Detect which cell encompasses the target text, then output its [X, Y] center coordinate. 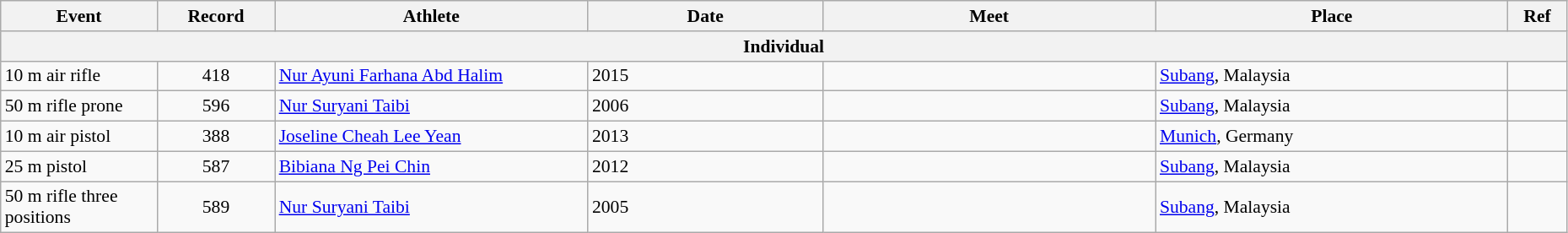
596 [216, 106]
Bibiana Ng Pei Chin [432, 166]
587 [216, 166]
Ref [1538, 16]
10 m air pistol [79, 137]
50 m rifle three positions [79, 208]
2015 [705, 76]
Munich, Germany [1332, 137]
25 m pistol [79, 166]
418 [216, 76]
Meet [989, 16]
2012 [705, 166]
2006 [705, 106]
2013 [705, 137]
Joseline Cheah Lee Yean [432, 137]
Place [1332, 16]
388 [216, 137]
Record [216, 16]
Athlete [432, 16]
10 m air rifle [79, 76]
Nur Ayuni Farhana Abd Halim [432, 76]
Individual [784, 46]
50 m rifle prone [79, 106]
589 [216, 208]
Event [79, 16]
2005 [705, 208]
Date [705, 16]
